For the text-containing cell, return its midpoint in (X, Y) coordinate format. 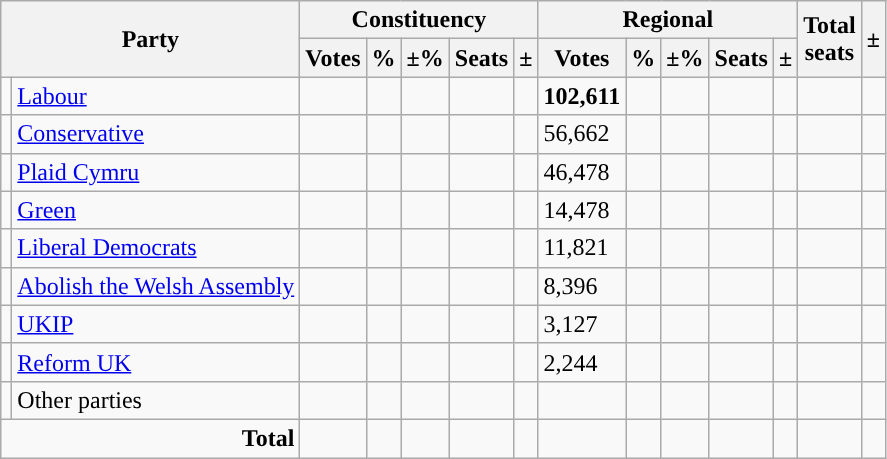
Labour (156, 96)
Party (150, 39)
Total (150, 438)
Conservative (156, 134)
Liberal Democrats (156, 248)
Totalseats (830, 39)
14,478 (582, 210)
8,396 (582, 286)
3,127 (582, 324)
Regional (668, 20)
UKIP (156, 324)
2,244 (582, 362)
Other parties (156, 400)
102,611 (582, 96)
Abolish the Welsh Assembly (156, 286)
Plaid Cymru (156, 172)
Constituency (419, 20)
11,821 (582, 248)
Reform UK (156, 362)
46,478 (582, 172)
Green (156, 210)
56,662 (582, 134)
